Return [x, y] of the center of cell containing provided text 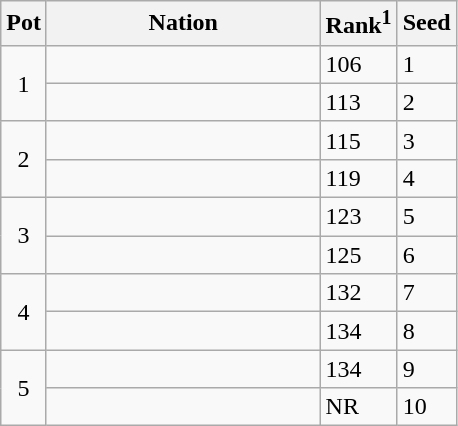
8 [426, 331]
Rank1 [358, 24]
6 [426, 255]
Pot [24, 24]
113 [358, 102]
Nation [183, 24]
123 [358, 217]
10 [426, 407]
9 [426, 369]
125 [358, 255]
106 [358, 64]
132 [358, 293]
Seed [426, 24]
NR [358, 407]
115 [358, 140]
119 [358, 178]
7 [426, 293]
